Pinpoint the cell where the given text exists, returning its (x, y) midpoint coordinate. 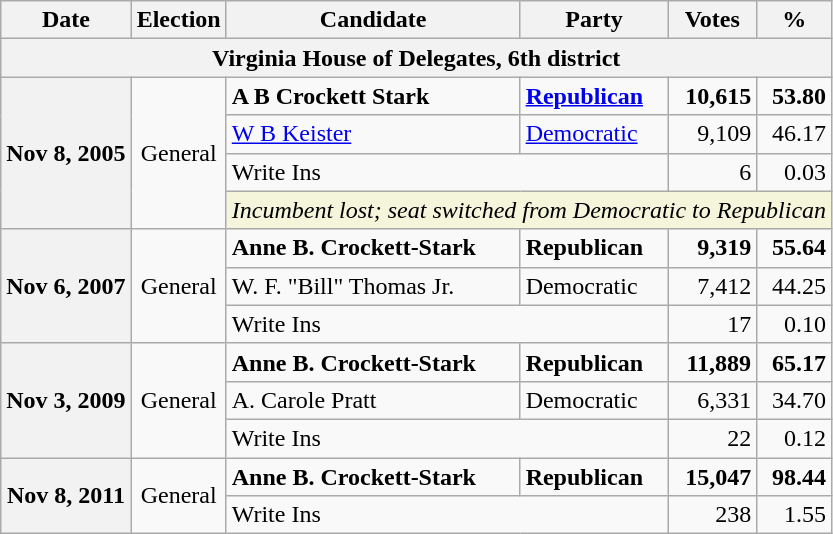
10,615 (712, 96)
Nov 6, 2007 (66, 286)
6,331 (712, 400)
W B Keister (373, 134)
65.17 (794, 362)
Party (594, 20)
% (794, 20)
Incumbent lost; seat switched from Democratic to Republican (528, 210)
Virginia House of Delegates, 6th district (416, 58)
53.80 (794, 96)
0.12 (794, 438)
Nov 8, 2011 (66, 496)
Candidate (373, 20)
98.44 (794, 477)
W. F. "Bill" Thomas Jr. (373, 286)
22 (712, 438)
238 (712, 515)
Votes (712, 20)
0.03 (794, 172)
Nov 8, 2005 (66, 153)
46.17 (794, 134)
Nov 3, 2009 (66, 400)
Election (178, 20)
44.25 (794, 286)
1.55 (794, 515)
A B Crockett Stark (373, 96)
11,889 (712, 362)
7,412 (712, 286)
6 (712, 172)
0.10 (794, 324)
Date (66, 20)
9,319 (712, 248)
17 (712, 324)
9,109 (712, 134)
15,047 (712, 477)
55.64 (794, 248)
34.70 (794, 400)
A. Carole Pratt (373, 400)
